Identify which cell holds the provided text, then report its (X, Y) central coordinate. 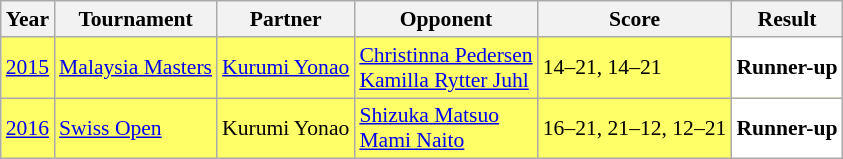
Opponent (446, 19)
Tournament (136, 19)
Christinna Pedersen Kamilla Rytter Juhl (446, 68)
14–21, 14–21 (635, 68)
Score (635, 19)
2016 (28, 128)
Partner (286, 19)
Year (28, 19)
Shizuka Matsuo Mami Naito (446, 128)
2015 (28, 68)
Swiss Open (136, 128)
Result (786, 19)
Malaysia Masters (136, 68)
16–21, 21–12, 12–21 (635, 128)
